Search for the cell housing the specified text and yield its (X, Y) center coordinate. 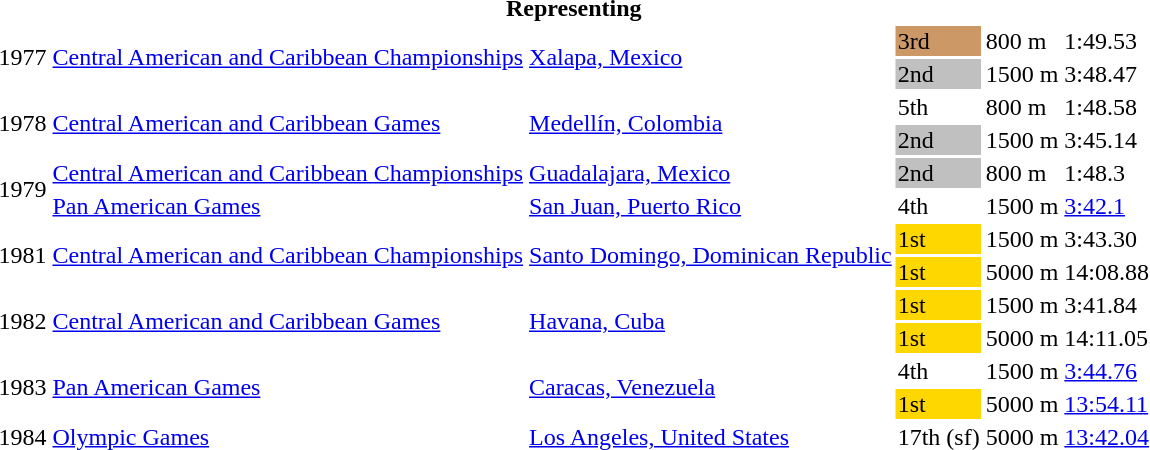
Caracas, Venezuela (711, 388)
Medellín, Colombia (711, 124)
3rd (938, 41)
Santo Domingo, Dominican Republic (711, 256)
5th (938, 107)
Havana, Cuba (711, 322)
Xalapa, Mexico (711, 58)
San Juan, Puerto Rico (711, 206)
Guadalajara, Mexico (711, 173)
